Search for the cell housing the specified text and yield its (X, Y) center coordinate. 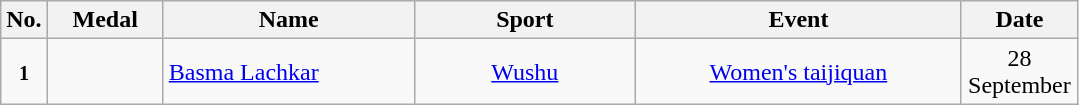
Basma Lachkar (288, 72)
Sport (524, 20)
1 (24, 72)
No. (24, 20)
Name (288, 20)
Date (1019, 20)
Medal (105, 20)
Wushu (524, 72)
Women's taijiquan (798, 72)
Event (798, 20)
28 September (1019, 72)
